Find where the given text appears and provide that cell's center as (x, y) coordinate. 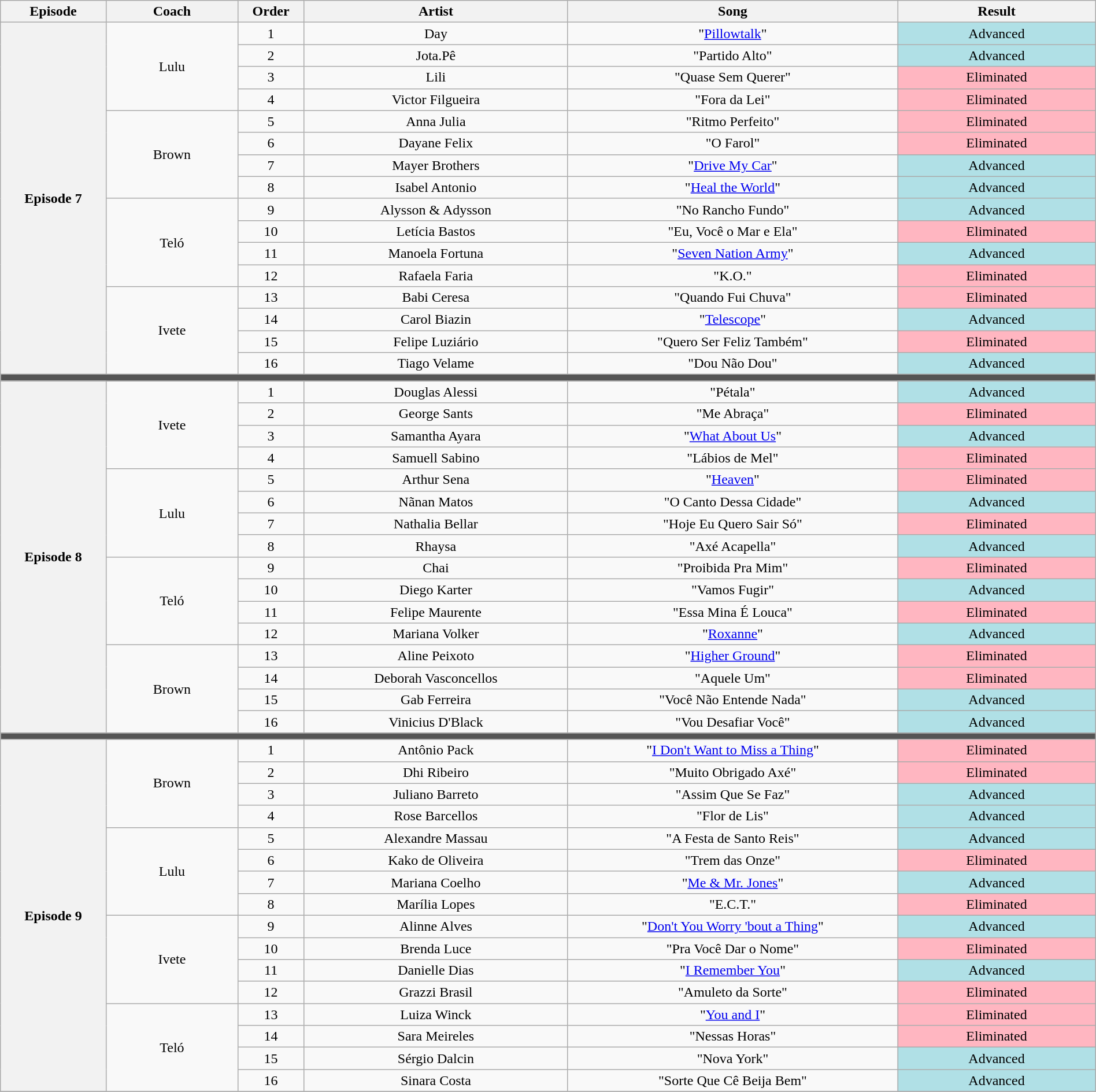
Episode 7 (53, 199)
Song (733, 12)
Vinicius D'Black (436, 722)
Jota.Pê (436, 55)
Alinne Alves (436, 926)
"Dou Não Dou" (733, 364)
Mariana Coelho (436, 882)
"Eu, Você o Mar e Ela" (733, 231)
"Quando Fui Chuva" (733, 298)
Chai (436, 568)
"Hoje Eu Quero Sair Só" (733, 524)
Nãnan Matos (436, 502)
Rose Barcellos (436, 816)
"Don't You Worry 'bout a Thing" (733, 926)
Coach (172, 12)
"Me Abraça" (733, 414)
Anna Julia (436, 121)
Arthur Sena (436, 480)
"No Rancho Fundo" (733, 209)
Samuell Sabino (436, 458)
Babi Ceresa (436, 298)
Brenda Luce (436, 949)
Episode 8 (53, 557)
"You and I" (733, 1015)
Kako de Oliveira (436, 860)
"Essa Mina É Louca" (733, 612)
"Aquele Um" (733, 678)
Dhi Ribeiro (436, 772)
"Você Não Entende Nada" (733, 700)
"Fora da Lei" (733, 99)
Tiago Velame (436, 364)
"Assim Que Se Faz" (733, 794)
Sara Meireles (436, 1037)
"Flor de Lis" (733, 816)
"What About Us" (733, 436)
Alexandre Massau (436, 838)
Episode 9 (53, 916)
"Vamos Fugir" (733, 590)
"Higher Ground" (733, 656)
Sinara Costa (436, 1080)
Dayane Felix (436, 143)
Artist (436, 12)
"Nova York" (733, 1058)
"Pra Você Dar o Nome" (733, 949)
Samantha Ayara (436, 436)
Grazzi Brasil (436, 993)
George Sants (436, 414)
"Drive My Car" (733, 165)
Day (436, 34)
"Seven Nation Army" (733, 253)
"Pétala" (733, 392)
Danielle Dias (436, 971)
Episode (53, 12)
"Quase Sem Querer" (733, 77)
Victor Filgueira (436, 99)
"Sorte Que Cê Beija Bem" (733, 1080)
Alysson & Adysson (436, 209)
Letícia Bastos (436, 231)
Nathalia Bellar (436, 524)
Lili (436, 77)
"Heaven" (733, 480)
Aline Peixoto (436, 656)
Mayer Brothers (436, 165)
"Proibida Pra Mim" (733, 568)
"Heal the World" (733, 187)
Antônio Pack (436, 750)
Douglas Alessi (436, 392)
Rhaysa (436, 546)
Luiza Winck (436, 1015)
"O Farol" (733, 143)
"Lábios de Mel" (733, 458)
"O Canto Dessa Cidade" (733, 502)
Felipe Maurente (436, 612)
"Partido Alto" (733, 55)
Diego Karter (436, 590)
Order (271, 12)
"I Remember You" (733, 971)
"Telescope" (733, 320)
Rafaela Faria (436, 276)
"A Festa de Santo Reis" (733, 838)
Felipe Luziário (436, 342)
Marília Lopes (436, 904)
"Vou Desafiar Você" (733, 722)
Deborah Vasconcellos (436, 678)
Manoela Fortuna (436, 253)
"Ritmo Perfeito" (733, 121)
"E.C.T." (733, 904)
"Axé Acapella" (733, 546)
Juliano Barreto (436, 794)
Mariana Volker (436, 634)
"Pillowtalk" (733, 34)
Sérgio Dalcin (436, 1058)
Carol Biazin (436, 320)
"K.O." (733, 276)
Gab Ferreira (436, 700)
Isabel Antonio (436, 187)
"Roxanne" (733, 634)
Result (997, 12)
"Me & Mr. Jones" (733, 882)
"Trem das Onze" (733, 860)
"Amuleto da Sorte" (733, 993)
"Muito Obrigado Axé" (733, 772)
"Nessas Horas" (733, 1037)
"Quero Ser Feliz Também" (733, 342)
"I Don't Want to Miss a Thing" (733, 750)
